Return the (x, y) coordinate for the center point of the cell that contains the specified text.  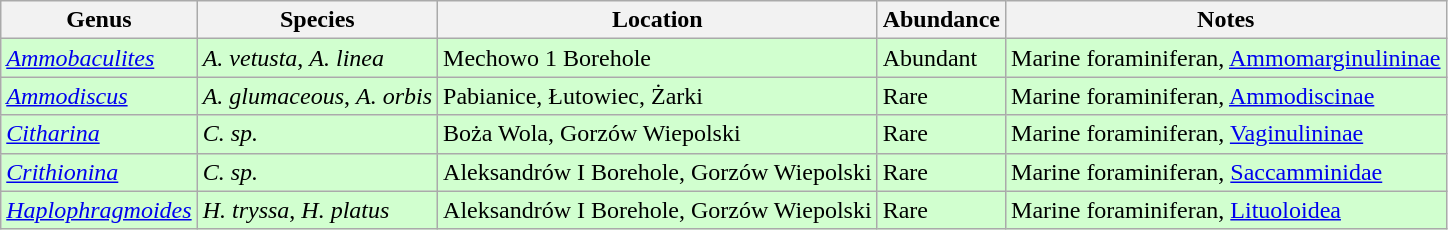
Marine foraminiferan, Vaginulininae (1226, 134)
Marine foraminiferan, Ammodiscinae (1226, 96)
Marine foraminiferan, Saccamminidae (1226, 172)
Abundance (941, 20)
Citharina (99, 134)
Ammobaculites (99, 58)
Marine foraminiferan, Lituoloidea (1226, 210)
Mechowo 1 Borehole (658, 58)
Abundant (941, 58)
Crithionina (99, 172)
Boża Wola, Gorzów Wiepolski (658, 134)
Marine foraminiferan, Ammomarginulininae (1226, 58)
Notes (1226, 20)
A. vetusta, A. linea (317, 58)
Haplophragmoides (99, 210)
H. tryssa, H. platus (317, 210)
A. glumaceous, A. orbis (317, 96)
Ammodiscus (99, 96)
Location (658, 20)
Genus (99, 20)
Pabianice, Łutowiec, Żarki (658, 96)
Species (317, 20)
